Output the (x, y) coordinate of the center of the cell containing the given text.  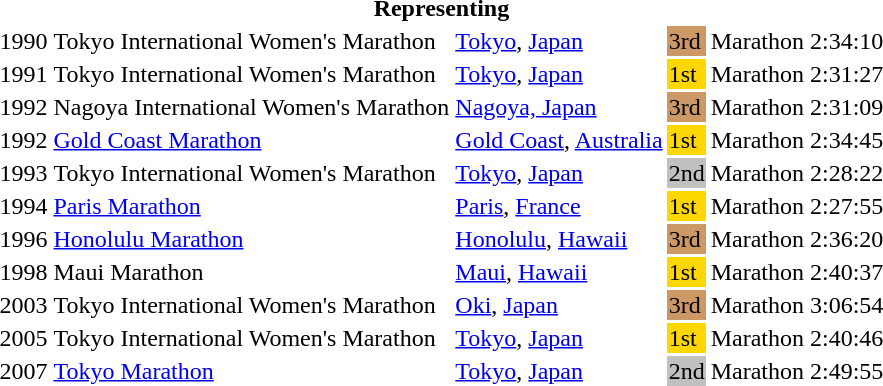
Gold Coast, Australia (559, 140)
Paris Marathon (252, 206)
Nagoya International Women's Marathon (252, 107)
Paris, France (559, 206)
Nagoya, Japan (559, 107)
Maui Marathon (252, 272)
Honolulu Marathon (252, 239)
Oki, Japan (559, 305)
Maui, Hawaii (559, 272)
Tokyo Marathon (252, 371)
Gold Coast Marathon (252, 140)
Honolulu, Hawaii (559, 239)
